Return (x, y) of the center of cell containing provided text 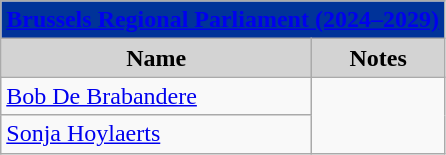
Sonja Hoylaerts (156, 134)
Name (156, 58)
Bob De Brabandere (156, 96)
Notes (378, 58)
Brussels Regional Parliament (2024–2029) (223, 20)
